Identify which cell holds the provided text, then report its (x, y) central coordinate. 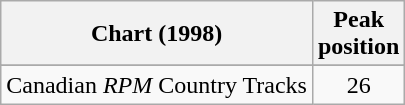
Peakposition (358, 34)
26 (358, 85)
Chart (1998) (157, 34)
Canadian RPM Country Tracks (157, 85)
